Determine the [X, Y] coordinate at the center of the cell enclosing the given text.  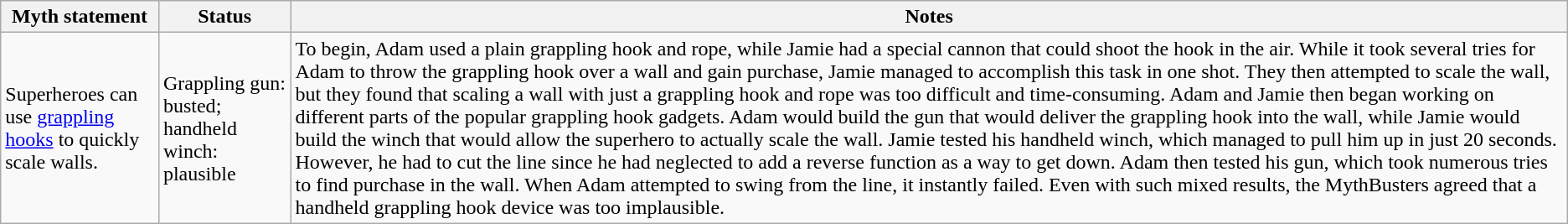
Status [224, 17]
Superheroes can use grappling hooks to quickly scale walls. [80, 128]
Notes [929, 17]
Myth statement [80, 17]
Grappling gun: busted; handheld winch: plausible [224, 128]
